Return the (X, Y) coordinate for the center point of the cell that contains the specified text.  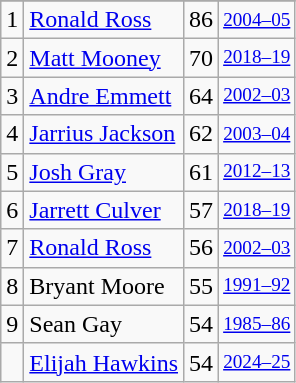
7 (12, 248)
Sean Gay (104, 324)
62 (202, 134)
6 (12, 210)
70 (202, 58)
Jarrett Culver (104, 210)
2004–05 (257, 20)
3 (12, 96)
Andre Emmett (104, 96)
4 (12, 134)
61 (202, 172)
64 (202, 96)
1985–86 (257, 324)
Jarrius Jackson (104, 134)
Bryant Moore (104, 286)
1 (12, 20)
86 (202, 20)
Matt Mooney (104, 58)
2 (12, 58)
Josh Gray (104, 172)
9 (12, 324)
Elijah Hawkins (104, 362)
1991–92 (257, 286)
56 (202, 248)
2003–04 (257, 134)
8 (12, 286)
57 (202, 210)
2024–25 (257, 362)
55 (202, 286)
2012–13 (257, 172)
5 (12, 172)
